Search for the cell housing the specified text and yield its [x, y] center coordinate. 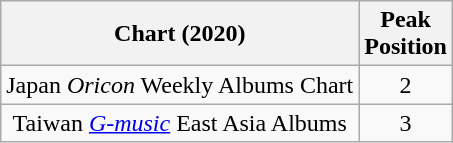
Taiwan G-music East Asia Albums [180, 123]
Chart (2020) [180, 34]
PeakPosition [406, 34]
3 [406, 123]
Japan Oricon Weekly Albums Chart [180, 85]
2 [406, 85]
